For the text-containing cell, return its midpoint in [x, y] coordinate format. 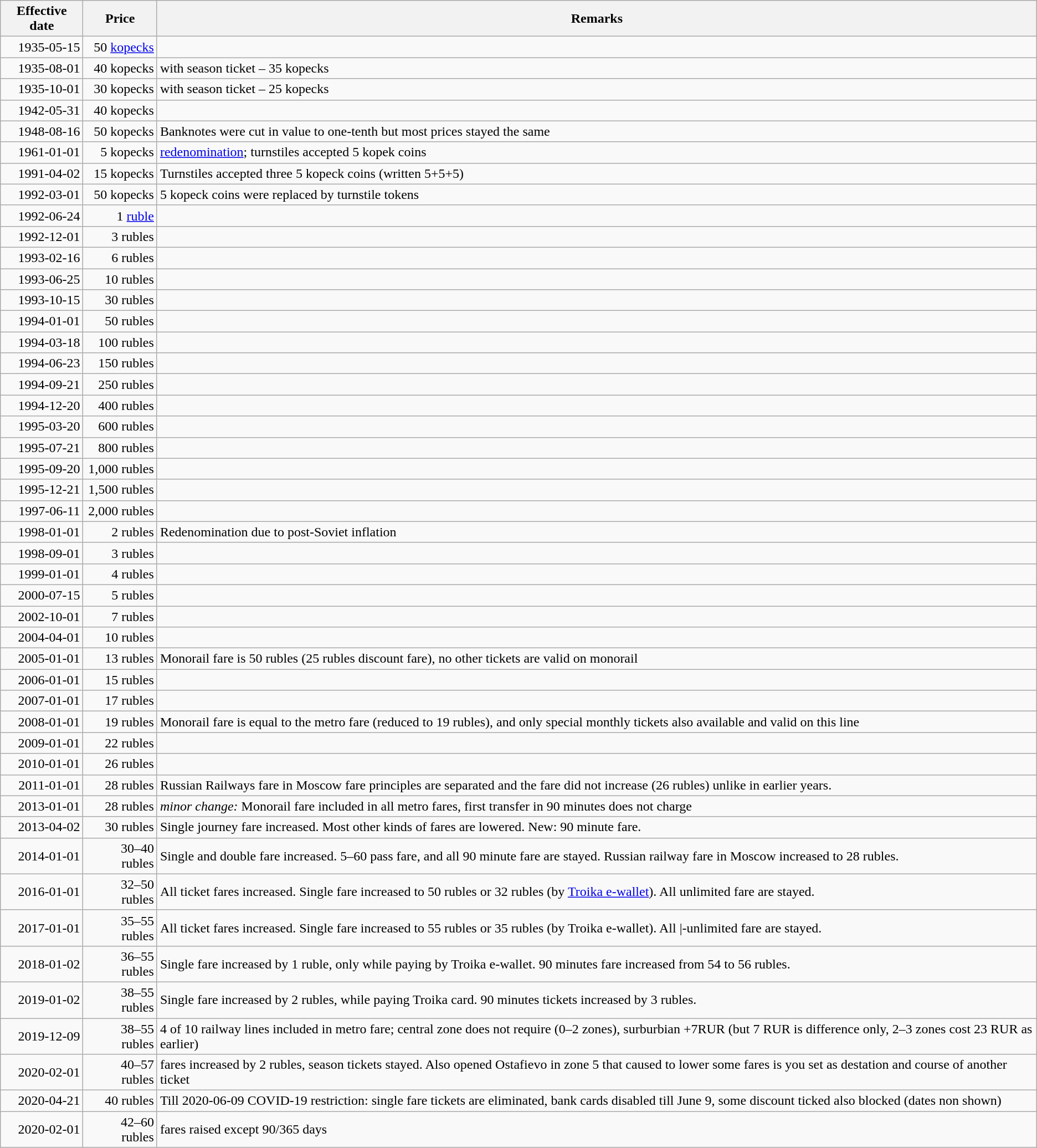
5 rubles [120, 595]
40 rubles [120, 1101]
5 kopeck coins were replaced by turnstile tokens [597, 194]
minor change: Monorail fare included in all metro fares, first transfer in 90 minutes does not charge [597, 806]
Monorail fare is 50 rubles (25 rubles discount fare), no other tickets are valid on monorail [597, 659]
17 rubles [120, 701]
Effective date [42, 19]
22 rubles [120, 743]
250 rubles [120, 385]
1 ruble [120, 216]
1992-06-24 [42, 216]
15 rubles [120, 680]
2,000 rubles [120, 511]
26 rubles [120, 764]
2019-12-09 [42, 1036]
35–55 rubles [120, 927]
1991-04-02 [42, 173]
600 rubles [120, 427]
redenomination; turnstiles accepted 5 kopek coins [597, 152]
1,500 rubles [120, 490]
2016-01-01 [42, 892]
Remarks [597, 19]
40–57 rubles [120, 1073]
Banknotes were cut in value to one-tenth but most prices stayed the same [597, 131]
Single fare increased by 2 rubles, while paying Troika card. 90 minutes tickets increased by 3 rubles. [597, 1000]
2018-01-02 [42, 964]
with season ticket – 25 kopecks [597, 89]
1948-08-16 [42, 131]
15 kopecks [120, 173]
4 rubles [120, 574]
2002-10-01 [42, 617]
2014-01-01 [42, 855]
1942-05-31 [42, 110]
1997-06-11 [42, 511]
2009-01-01 [42, 743]
1995-12-21 [42, 490]
2017-01-01 [42, 927]
800 rubles [120, 448]
Single fare increased by 1 ruble, only while paying by Troika e-wallet. 90 minutes fare increased from 54 to 56 rubles. [597, 964]
150 rubles [120, 363]
1935-05-15 [42, 47]
2019-01-02 [42, 1000]
1995-03-20 [42, 427]
36–55 rubles [120, 964]
50 rubles [120, 321]
2004-04-01 [42, 638]
1,000 rubles [120, 469]
1993-10-15 [42, 300]
All ticket fares increased. Single fare increased to 50 rubles or 32 rubles (by Troika e-wallet). All unlimited fare are stayed. [597, 892]
1998-01-01 [42, 532]
1961-01-01 [42, 152]
2010-01-01 [42, 764]
100 rubles [120, 342]
32–50 rubles [120, 892]
5 kopecks [120, 152]
1992-03-01 [42, 194]
1993-06-25 [42, 279]
Price [120, 19]
2011-01-01 [42, 785]
30 kopecks [120, 89]
1998-09-01 [42, 553]
2 rubles [120, 532]
All ticket fares increased. Single fare increased to 55 rubles or 35 rubles (by Troika e-wallet). All |-unlimited fare are stayed. [597, 927]
1994-03-18 [42, 342]
2007-01-01 [42, 701]
1995-09-20 [42, 469]
1995-07-21 [42, 448]
1994-06-23 [42, 363]
with season ticket – 35 kopecks [597, 68]
fares raised except 90/365 days [597, 1129]
Russian Railways fare in Moscow fare principles are separated and the fare did not increase (26 rubles) unlike in earlier years. [597, 785]
2020-04-21 [42, 1101]
1993-02-16 [42, 258]
Single and double fare increased. 5–60 pass fare, and all 90 minute fare are stayed. Russian railway fare in Moscow increased to 28 rubles. [597, 855]
2000-07-15 [42, 595]
2006-01-01 [42, 680]
42–60 rubles [120, 1129]
1999-01-01 [42, 574]
2013-04-02 [42, 827]
Single journey fare increased. Most other kinds of fares are lowered. New: 90 minute fare. [597, 827]
1935-10-01 [42, 89]
30–40 rubles [120, 855]
1992-12-01 [42, 237]
19 rubles [120, 722]
1994-12-20 [42, 406]
Turnstiles accepted three 5 kopeck coins (written 5+5+5) [597, 173]
Monorail fare is equal to the metro fare (reduced to 19 rubles), and only special monthly tickets also available and valid on this line [597, 722]
1994-01-01 [42, 321]
13 rubles [120, 659]
400 rubles [120, 406]
2008-01-01 [42, 722]
6 rubles [120, 258]
1994-09-21 [42, 385]
2005-01-01 [42, 659]
7 rubles [120, 617]
Redenomination due to post-Soviet inflation [597, 532]
1935-08-01 [42, 68]
2013-01-01 [42, 806]
